Pinpoint the cell where the given text exists, returning its (x, y) midpoint coordinate. 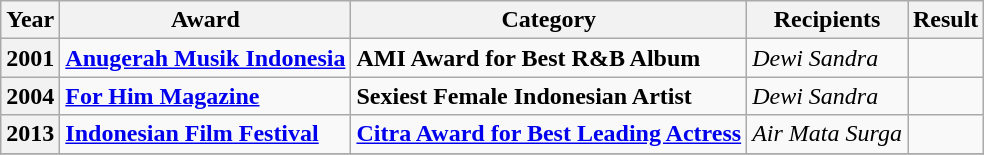
For Him Magazine (206, 96)
Anugerah Musik Indonesia (206, 58)
AMI Award for Best R&B Album (549, 58)
Sexiest Female Indonesian Artist (549, 96)
2004 (30, 96)
Category (549, 20)
Year (30, 20)
Citra Award for Best Leading Actress (549, 134)
2013 (30, 134)
Result (946, 20)
Indonesian Film Festival (206, 134)
Recipients (828, 20)
Air Mata Surga (828, 134)
Award (206, 20)
2001 (30, 58)
